Find where the given text appears and provide that cell's center as [X, Y] coordinate. 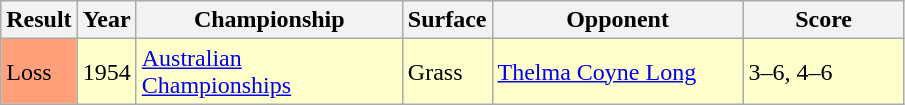
Loss [39, 72]
Grass [447, 72]
Opponent [618, 20]
Surface [447, 20]
3–6, 4–6 [824, 72]
1954 [106, 72]
Championship [269, 20]
Result [39, 20]
Score [824, 20]
Australian Championships [269, 72]
Thelma Coyne Long [618, 72]
Year [106, 20]
